Identify which cell holds the provided text, then report its (x, y) central coordinate. 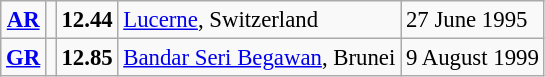
9 August 1999 (473, 58)
AR (24, 20)
GR (24, 58)
27 June 1995 (473, 20)
12.85 (87, 58)
12.44 (87, 20)
Lucerne, Switzerland (260, 20)
Bandar Seri Begawan, Brunei (260, 58)
